Return the [x, y] coordinate for the center point of the cell that contains the specified text.  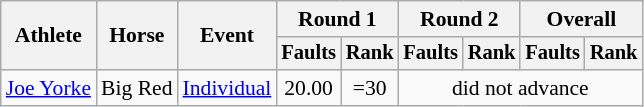
20.00 [308, 88]
Event [228, 36]
Joe Yorke [48, 88]
Horse [136, 36]
Overall [581, 19]
Round 2 [459, 19]
Round 1 [337, 19]
=30 [370, 88]
Individual [228, 88]
Athlete [48, 36]
Big Red [136, 88]
did not advance [520, 88]
